Identify which cell holds the provided text, then report its [x, y] central coordinate. 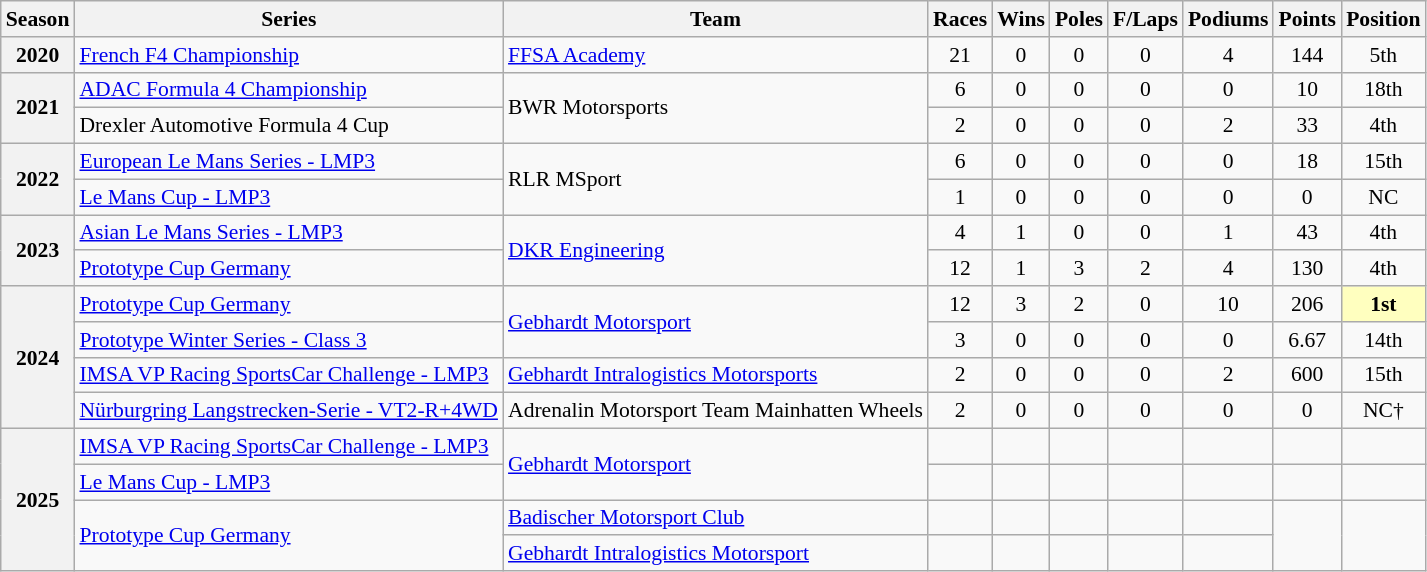
43 [1307, 233]
FFSA Academy [716, 55]
2021 [38, 108]
Adrenalin Motorsport Team Mainhatten Wheels [716, 411]
2025 [38, 500]
2024 [38, 357]
French F4 Championship [288, 55]
NC [1383, 197]
14th [1383, 340]
Asian Le Mans Series - LMP3 [288, 233]
Team [716, 19]
130 [1307, 269]
1st [1383, 304]
2020 [38, 55]
Points [1307, 19]
Position [1383, 19]
F/Laps [1146, 19]
5th [1383, 55]
600 [1307, 375]
Gebhardt Intralogistics Motorsport [716, 554]
BWR Motorsports [716, 108]
Poles [1079, 19]
Podiums [1228, 19]
ADAC Formula 4 Championship [288, 90]
European Le Mans Series - LMP3 [288, 162]
Races [960, 19]
Wins [1021, 19]
21 [960, 55]
Badischer Motorsport Club [716, 518]
DKR Engineering [716, 250]
Season [38, 19]
2022 [38, 180]
NC† [1383, 411]
144 [1307, 55]
Gebhardt Intralogistics Motorsports [716, 375]
2023 [38, 250]
Series [288, 19]
206 [1307, 304]
18 [1307, 162]
6.67 [1307, 340]
Prototype Winter Series - Class 3 [288, 340]
18th [1383, 90]
RLR MSport [716, 180]
33 [1307, 126]
Nürburgring Langstrecken-Serie - VT2-R+4WD [288, 411]
Drexler Automotive Formula 4 Cup [288, 126]
